Output the [X, Y] coordinate of the center of the cell containing the given text.  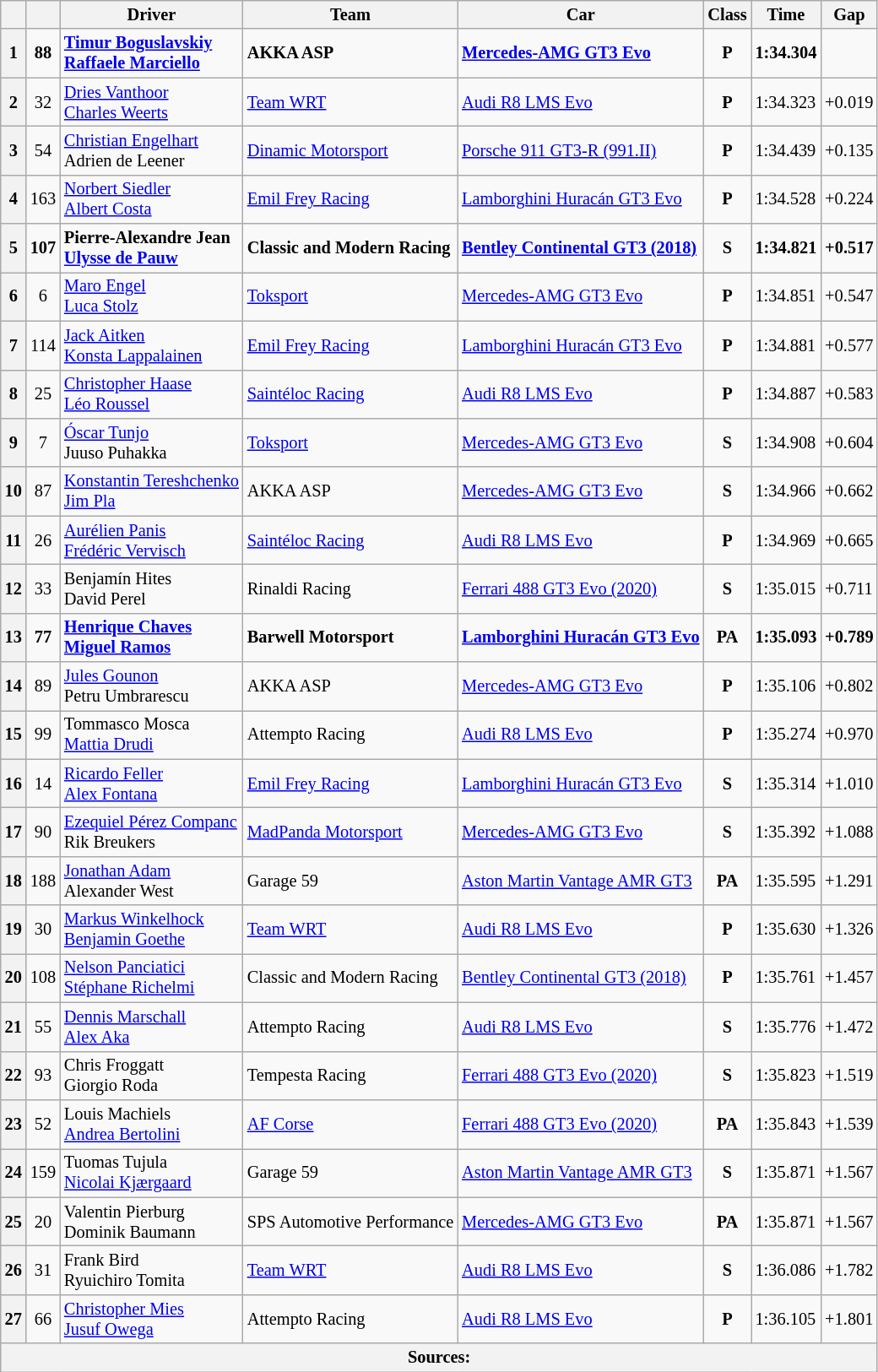
Henrique Chaves Miguel Ramos [152, 637]
1:34.851 [787, 296]
11 [14, 540]
+0.665 [849, 540]
66 [43, 1319]
Valentin Pierburg Dominik Baumann [152, 1222]
+0.789 [849, 637]
Benjamín Hites David Perel [152, 588]
+0.517 [849, 248]
1:34.821 [787, 248]
1:35.823 [787, 1076]
Frank Bird Ryuichiro Tomita [152, 1270]
Ricardo Feller Alex Fontana [152, 784]
9 [14, 442]
1:35.106 [787, 686]
Tuomas Tujula Nicolai Kjærgaard [152, 1173]
Louis Machiels Andrea Bertolini [152, 1124]
1:34.969 [787, 540]
Chris Froggatt Giorgio Roda [152, 1076]
30 [43, 930]
+0.604 [849, 442]
Time [787, 14]
Norbert Siedler Albert Costa [152, 199]
5 [14, 248]
Jack Aitken Konsta Lappalainen [152, 345]
+0.577 [849, 345]
1:34.323 [787, 102]
22 [14, 1076]
52 [43, 1124]
1:34.887 [787, 394]
Timur Boguslavskiy Raffaele Marciello [152, 53]
Team [350, 14]
33 [43, 588]
Dries Vanthoor Charles Weerts [152, 102]
+1.088 [849, 832]
1:35.761 [787, 978]
8 [14, 394]
Christopher Mies Jusuf Owega [152, 1319]
1:36.086 [787, 1270]
Tempesta Racing [350, 1076]
+1.801 [849, 1319]
+1.782 [849, 1270]
1:34.908 [787, 442]
Rinaldi Racing [350, 588]
Gap [849, 14]
Barwell Motorsport [350, 637]
77 [43, 637]
18 [14, 881]
1:35.843 [787, 1124]
24 [14, 1173]
+1.539 [849, 1124]
1:35.630 [787, 930]
Tommasco Mosca Mattia Drudi [152, 735]
114 [43, 345]
1:36.105 [787, 1319]
21 [14, 1027]
23 [14, 1124]
1:35.776 [787, 1027]
SPS Automotive Performance [350, 1222]
55 [43, 1027]
88 [43, 53]
Porsche 911 GT3-R (991.II) [581, 150]
Dinamic Motorsport [350, 150]
+1.291 [849, 881]
1:35.595 [787, 881]
93 [43, 1076]
1:34.966 [787, 491]
31 [43, 1270]
108 [43, 978]
+1.457 [849, 978]
1 [14, 53]
Jonathan Adam Alexander West [152, 881]
1:35.093 [787, 637]
107 [43, 248]
Aurélien Panis Frédéric Vervisch [152, 540]
+0.547 [849, 296]
1:35.015 [787, 588]
MadPanda Motorsport [350, 832]
+1.010 [849, 784]
1:34.881 [787, 345]
4 [14, 199]
Class [727, 14]
Christian Engelhart Adrien de Leener [152, 150]
+0.970 [849, 735]
1:34.304 [787, 53]
Christopher Haase Léo Roussel [152, 394]
1:34.439 [787, 150]
87 [43, 491]
+0.224 [849, 199]
1:35.274 [787, 735]
90 [43, 832]
Nelson Panciatici Stéphane Richelmi [152, 978]
+0.662 [849, 491]
Óscar Tunjo Juuso Puhakka [152, 442]
188 [43, 881]
3 [14, 150]
159 [43, 1173]
16 [14, 784]
+1.472 [849, 1027]
32 [43, 102]
+0.135 [849, 150]
Markus Winkelhock Benjamin Goethe [152, 930]
2 [14, 102]
+0.583 [849, 394]
Pierre-Alexandre Jean Ulysse de Pauw [152, 248]
1:35.314 [787, 784]
1:35.392 [787, 832]
89 [43, 686]
+0.802 [849, 686]
99 [43, 735]
+0.711 [849, 588]
13 [14, 637]
27 [14, 1319]
Dennis Marschall Alex Aka [152, 1027]
+0.019 [849, 102]
+1.326 [849, 930]
+1.519 [849, 1076]
17 [14, 832]
54 [43, 150]
Maro Engel Luca Stolz [152, 296]
Car [581, 14]
Driver [152, 14]
Ezequiel Pérez Companc Rik Breukers [152, 832]
19 [14, 930]
AF Corse [350, 1124]
Sources: [439, 1358]
Jules Gounon Petru Umbrarescu [152, 686]
12 [14, 588]
15 [14, 735]
10 [14, 491]
163 [43, 199]
Konstantin Tereshchenko Jim Pla [152, 491]
1:34.528 [787, 199]
